Capture the cell that displays the provided text and extract its (x, y) central coordinate. 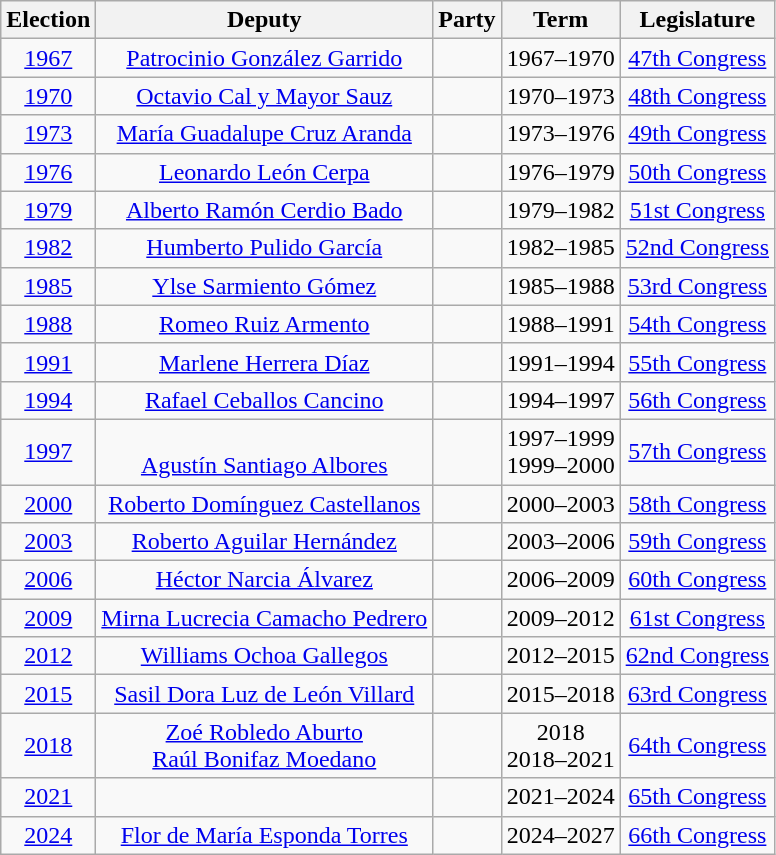
2006–2009 (560, 580)
Leonardo León Cerpa (264, 172)
2003–2006 (560, 542)
Williams Ochoa Gallegos (264, 656)
1979–1982 (560, 210)
65th Congress (697, 797)
2024–2027 (560, 835)
52nd Congress (697, 248)
1988 (48, 324)
1997 (48, 452)
1973–1976 (560, 134)
Roberto Domínguez Castellanos (264, 503)
Alberto Ramón Cerdio Bado (264, 210)
60th Congress (697, 580)
2003 (48, 542)
Héctor Narcia Álvarez (264, 580)
48th Congress (697, 96)
47th Congress (697, 58)
2012 (48, 656)
56th Congress (697, 400)
2000 (48, 503)
Ylse Sarmiento Gómez (264, 286)
1991 (48, 362)
1982 (48, 248)
62nd Congress (697, 656)
53rd Congress (697, 286)
2021 (48, 797)
1985 (48, 286)
1994 (48, 400)
64th Congress (697, 746)
1988–1991 (560, 324)
49th Congress (697, 134)
2018 (48, 746)
Party (467, 20)
Roberto Aguilar Hernández (264, 542)
1967 (48, 58)
Election (48, 20)
63rd Congress (697, 694)
61st Congress (697, 618)
58th Congress (697, 503)
Humberto Pulido García (264, 248)
María Guadalupe Cruz Aranda (264, 134)
2006 (48, 580)
2012–2015 (560, 656)
55th Congress (697, 362)
2009–2012 (560, 618)
1970–1973 (560, 96)
2015 (48, 694)
2009 (48, 618)
Marlene Herrera Díaz (264, 362)
Agustín Santiago Albores (264, 452)
Rafael Ceballos Cancino (264, 400)
Octavio Cal y Mayor Sauz (264, 96)
1997–19991999–2000 (560, 452)
1985–1988 (560, 286)
1982–1985 (560, 248)
2024 (48, 835)
1970 (48, 96)
1967–1970 (560, 58)
Legislature (697, 20)
20182018–2021 (560, 746)
66th Congress (697, 835)
1973 (48, 134)
59th Congress (697, 542)
51st Congress (697, 210)
57th Congress (697, 452)
2021–2024 (560, 797)
1979 (48, 210)
Sasil Dora Luz de León Villard (264, 694)
Patrocinio González Garrido (264, 58)
50th Congress (697, 172)
2000–2003 (560, 503)
Term (560, 20)
1976 (48, 172)
Deputy (264, 20)
2015–2018 (560, 694)
Romeo Ruiz Armento (264, 324)
1994–1997 (560, 400)
Zoé Robledo AburtoRaúl Bonifaz Moedano (264, 746)
1976–1979 (560, 172)
Mirna Lucrecia Camacho Pedrero (264, 618)
1991–1994 (560, 362)
54th Congress (697, 324)
Flor de María Esponda Torres (264, 835)
